Return the (X, Y) coordinate for the center point of the cell that contains the specified text.  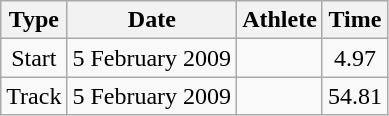
Athlete (280, 20)
Start (34, 58)
Type (34, 20)
Time (354, 20)
Date (152, 20)
Track (34, 96)
54.81 (354, 96)
4.97 (354, 58)
